For the text-containing cell, return its midpoint in [X, Y] coordinate format. 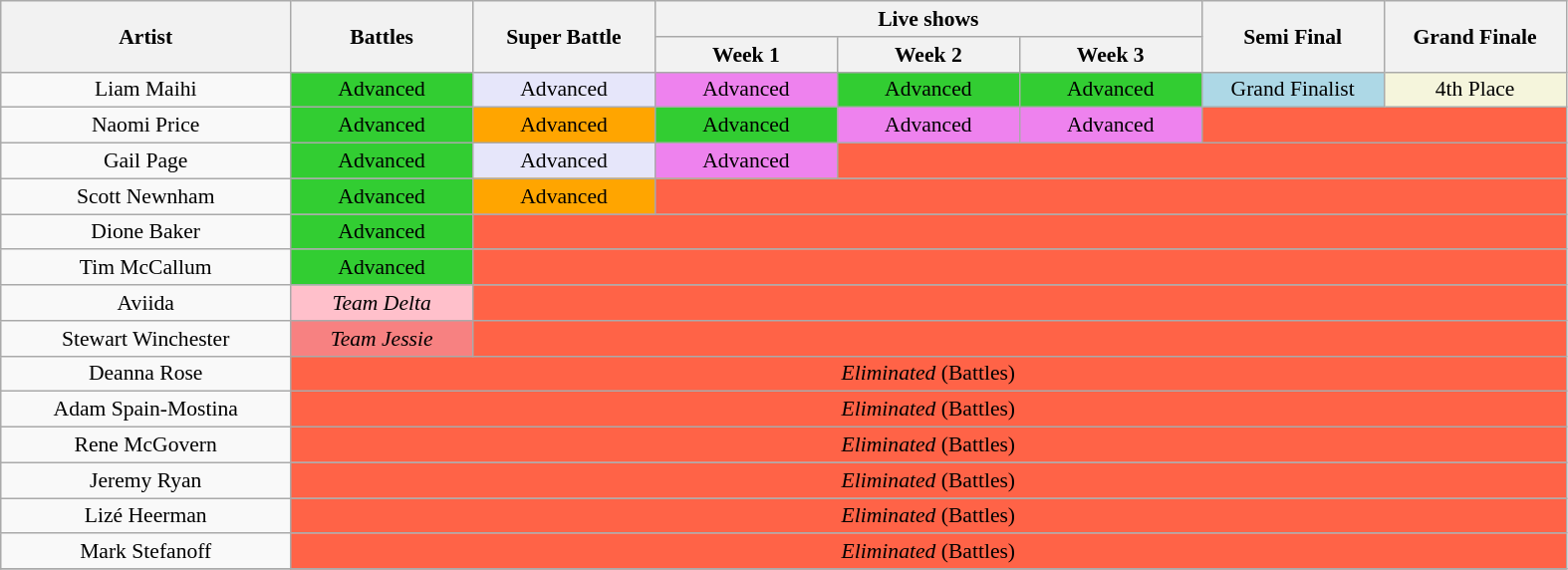
Stewart Winchester [145, 339]
Live shows [928, 19]
Week 3 [1110, 55]
Week 2 [928, 55]
Lizé Heerman [145, 516]
Gail Page [145, 161]
Naomi Price [145, 126]
Week 1 [745, 55]
Super Battle [564, 36]
Deanna Rose [145, 374]
Grand Finale [1474, 36]
Mark Stefanoff [145, 552]
Battles [383, 36]
Dione Baker [145, 232]
Grand Finalist [1293, 90]
Aviida [145, 303]
4th Place [1474, 90]
Artist [145, 36]
Team Jessie [383, 339]
Semi Final [1293, 36]
Liam Maihi [145, 90]
Team Delta [383, 303]
Scott Newnham [145, 196]
Adam Spain-Mostina [145, 410]
Jeremy Ryan [145, 480]
Rene McGovern [145, 445]
Tim McCallum [145, 268]
